Output the [X, Y] coordinate of the center of the cell containing the given text.  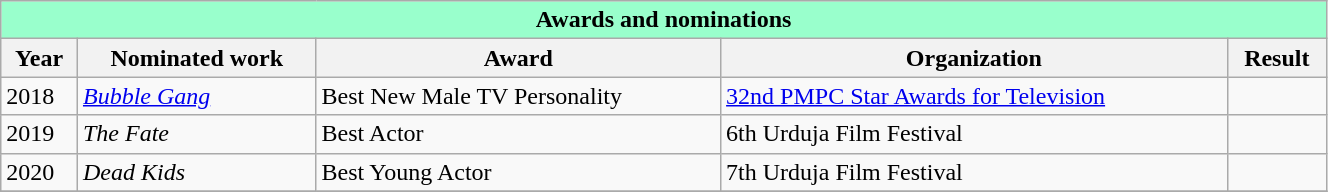
Award [518, 58]
2019 [40, 134]
32nd PMPC Star Awards for Television [974, 96]
6th Urduja Film Festival [974, 134]
Nominated work [196, 58]
Best Actor [518, 134]
Best Young Actor [518, 172]
Best New Male TV Personality [518, 96]
Organization [974, 58]
2018 [40, 96]
Awards and nominations [664, 20]
The Fate [196, 134]
Result [1276, 58]
Year [40, 58]
7th Urduja Film Festival [974, 172]
Dead Kids [196, 172]
Bubble Gang [196, 96]
2020 [40, 172]
